Provide the [x, y] coordinate of the cell's center where the given text is located.  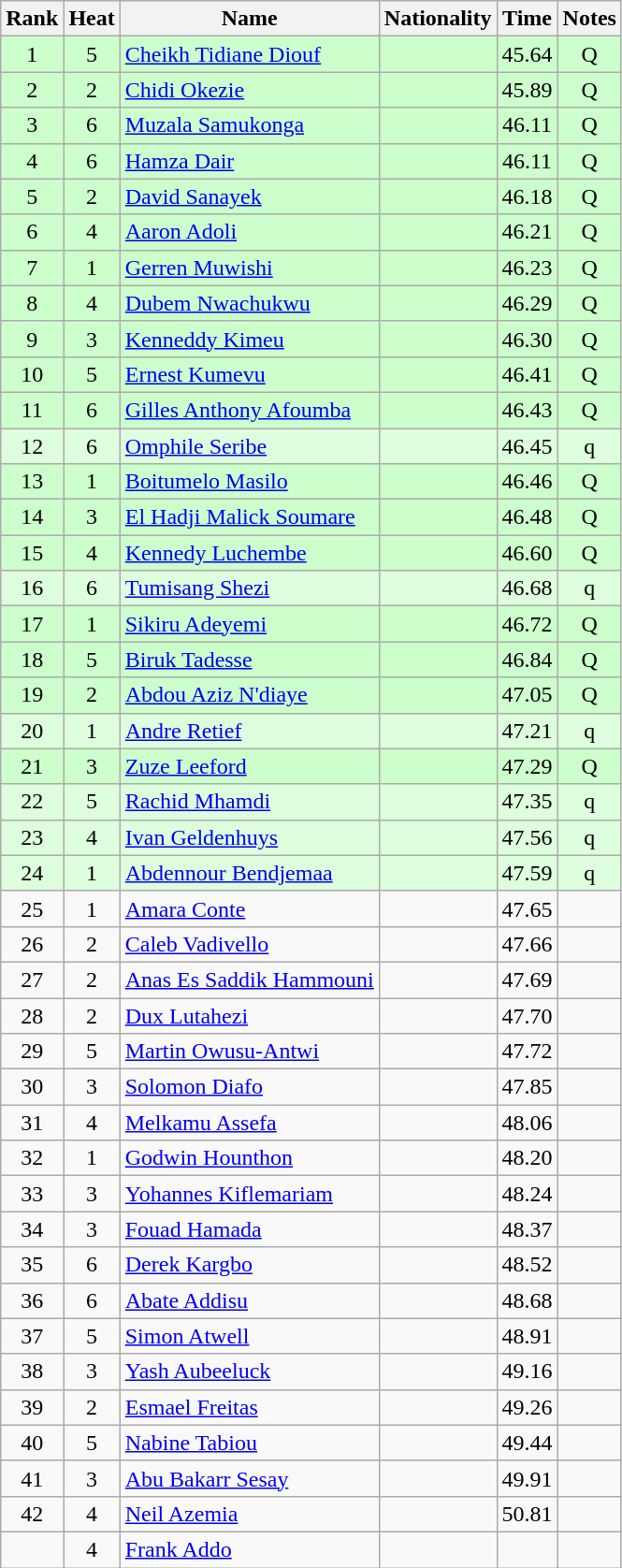
41 [32, 1478]
Derek Kargbo [249, 1265]
29 [32, 1052]
Ivan Geldenhuys [249, 837]
46.84 [528, 660]
Nabine Tabiou [249, 1443]
Yash Aubeeluck [249, 1372]
42 [32, 1514]
46.68 [528, 588]
46.23 [528, 268]
39 [32, 1407]
46.48 [528, 517]
Name [249, 19]
Time [528, 19]
Sikiru Adeyemi [249, 624]
46.29 [528, 303]
30 [32, 1087]
31 [32, 1123]
47.85 [528, 1087]
49.26 [528, 1407]
Simon Atwell [249, 1336]
Abdennour Bendjemaa [249, 873]
45.64 [528, 54]
23 [32, 837]
46.45 [528, 446]
Martin Owusu-Antwi [249, 1052]
Boitumelo Masilo [249, 482]
Cheikh Tidiane Diouf [249, 54]
15 [32, 553]
18 [32, 660]
46.60 [528, 553]
16 [32, 588]
47.35 [528, 802]
47.21 [528, 731]
36 [32, 1300]
45.89 [528, 90]
47.05 [528, 695]
Anas Es Saddik Hammouni [249, 980]
Kennedy Luchembe [249, 553]
40 [32, 1443]
38 [32, 1372]
47.56 [528, 837]
46.41 [528, 374]
Neil Azemia [249, 1514]
28 [32, 1015]
Caleb Vadivello [249, 944]
Dubem Nwachukwu [249, 303]
32 [32, 1158]
24 [32, 873]
Yohannes Kiflemariam [249, 1194]
47.66 [528, 944]
48.06 [528, 1123]
19 [32, 695]
7 [32, 268]
48.68 [528, 1300]
25 [32, 908]
Nationality [438, 19]
Rachid Mhamdi [249, 802]
27 [32, 980]
Godwin Hounthon [249, 1158]
Frank Addo [249, 1549]
Amara Conte [249, 908]
20 [32, 731]
8 [32, 303]
50.81 [528, 1514]
David Sanayek [249, 196]
49.16 [528, 1372]
47.69 [528, 980]
Rank [32, 19]
Aaron Adoli [249, 232]
Fouad Hamada [249, 1229]
Abate Addisu [249, 1300]
37 [32, 1336]
47.29 [528, 766]
Chidi Okezie [249, 90]
14 [32, 517]
Omphile Seribe [249, 446]
48.20 [528, 1158]
El Hadji Malick Soumare [249, 517]
Abdou Aziz N'diaye [249, 695]
21 [32, 766]
35 [32, 1265]
Hamza Dair [249, 161]
Tumisang Shezi [249, 588]
Gilles Anthony Afoumba [249, 410]
47.59 [528, 873]
Melkamu Assefa [249, 1123]
49.44 [528, 1443]
34 [32, 1229]
9 [32, 339]
12 [32, 446]
46.46 [528, 482]
46.18 [528, 196]
Zuze Leeford [249, 766]
48.24 [528, 1194]
Muzala Samukonga [249, 125]
46.72 [528, 624]
Biruk Tadesse [249, 660]
33 [32, 1194]
26 [32, 944]
13 [32, 482]
47.65 [528, 908]
10 [32, 374]
Dux Lutahezi [249, 1015]
47.70 [528, 1015]
Gerren Muwishi [249, 268]
17 [32, 624]
22 [32, 802]
47.72 [528, 1052]
Esmael Freitas [249, 1407]
48.52 [528, 1265]
Andre Retief [249, 731]
49.91 [528, 1478]
46.21 [528, 232]
11 [32, 410]
Abu Bakarr Sesay [249, 1478]
Solomon Diafo [249, 1087]
46.30 [528, 339]
48.37 [528, 1229]
Ernest Kumevu [249, 374]
48.91 [528, 1336]
Heat [92, 19]
Kenneddy Kimeu [249, 339]
46.43 [528, 410]
Notes [589, 19]
